Scan for the cell matching the given text and deliver its [X, Y] coordinate at center. 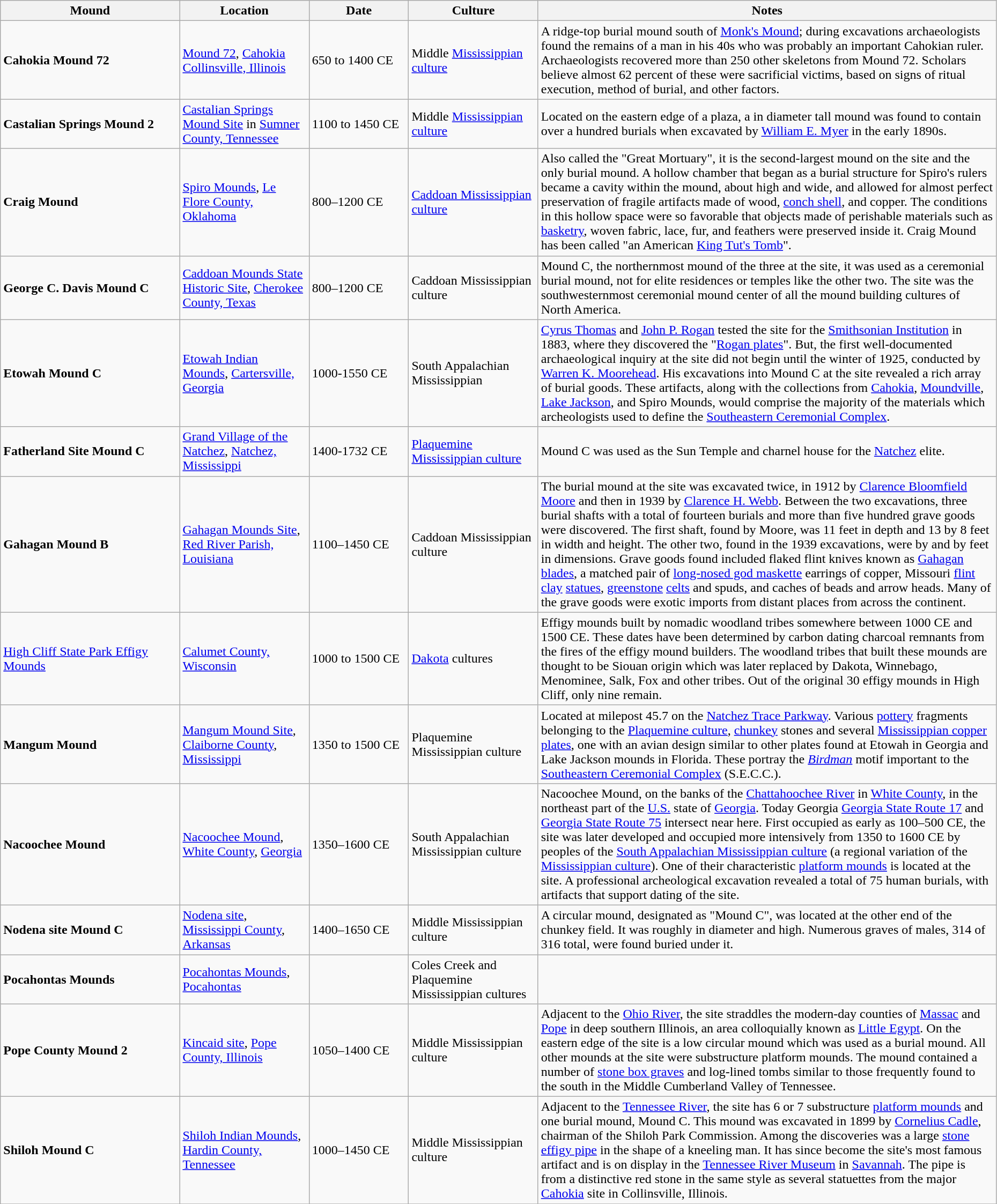
Mangum Mound Site, Claiborne County, Mississippi [245, 744]
Culture [473, 11]
Mound [90, 11]
1050–1400 CE [359, 1051]
Craig Mound [90, 202]
Caddoan Mounds State Historic Site, Cherokee County, Texas [245, 287]
Nodena site Mound C [90, 930]
Castalian Springs Mound Site in Sumner County, Tennessee [245, 124]
650 to 1400 CE [359, 60]
Dakota cultures [473, 658]
Etowah Mound C [90, 373]
High Cliff State Park Effigy Mounds [90, 658]
1350–1600 CE [359, 844]
Grand Village of the Natchez, Natchez, Mississippi [245, 451]
1000-1550 CE [359, 373]
1000 to 1500 CE [359, 658]
Pocahontas Mounds, Pocahontas [245, 979]
Date [359, 11]
1100–1450 CE [359, 544]
Pope County Mound 2 [90, 1051]
1400–1650 CE [359, 930]
Notes [767, 11]
South Appalachian Mississippian culture [473, 844]
Pocahontas Mounds [90, 979]
Spiro Mounds, Le Flore County, Oklahoma [245, 202]
Cahokia Mound 72 [90, 60]
Mangum Mound [90, 744]
George C. Davis Mound C [90, 287]
Mound 72, Cahokia Collinsville, Illinois [245, 60]
Kincaid site, Pope County, Illinois [245, 1051]
Nacoochee Mound [90, 844]
Fatherland Site Mound C [90, 451]
South Appalachian Mississippian [473, 373]
Mound C was used as the Sun Temple and charnel house for the Natchez elite. [767, 451]
Location [245, 11]
Gahagan Mounds Site, Red River Parish, Louisiana [245, 544]
Coles Creek and Plaquemine Mississippian cultures [473, 979]
Shiloh Indian Mounds, Hardin County, Tennessee [245, 1150]
1100 to 1450 CE [359, 124]
1350 to 1500 CE [359, 744]
Gahagan Mound B [90, 544]
1400-1732 CE [359, 451]
Nodena site, Mississippi County, Arkansas [245, 930]
Nacoochee Mound, White County, Georgia [245, 844]
1000–1450 CE [359, 1150]
Etowah Indian Mounds, Cartersville, Georgia [245, 373]
Calumet County, Wisconsin [245, 658]
Shiloh Mound C [90, 1150]
Castalian Springs Mound 2 [90, 124]
